Search for the cell housing the specified text and yield its [X, Y] center coordinate. 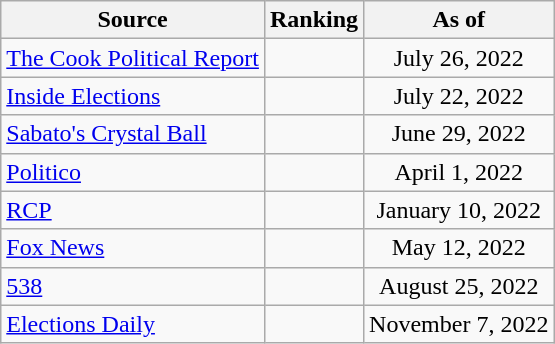
Fox News [133, 248]
Elections Daily [133, 324]
January 10, 2022 [459, 210]
April 1, 2022 [459, 172]
The Cook Political Report [133, 58]
Sabato's Crystal Ball [133, 134]
May 12, 2022 [459, 248]
July 22, 2022 [459, 96]
As of [459, 20]
June 29, 2022 [459, 134]
July 26, 2022 [459, 58]
RCP [133, 210]
November 7, 2022 [459, 324]
Politico [133, 172]
Ranking [314, 20]
Inside Elections [133, 96]
538 [133, 286]
August 25, 2022 [459, 286]
Source [133, 20]
